Detect which cell encompasses the target text, then output its (x, y) center coordinate. 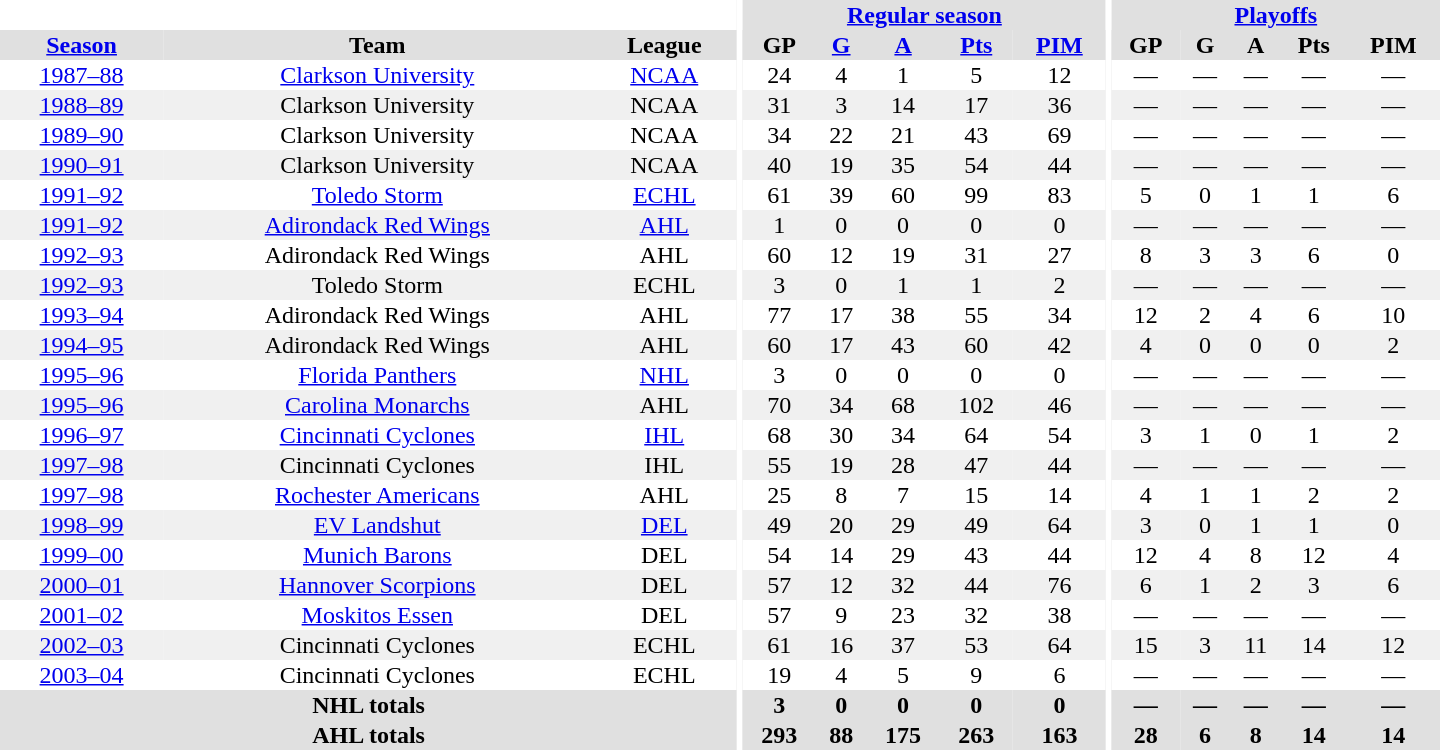
2002–03 (82, 645)
1988–89 (82, 105)
League (664, 45)
Moskitos Essen (377, 615)
1987–88 (82, 75)
NHL totals (368, 705)
1993–94 (82, 315)
53 (976, 645)
102 (976, 405)
1994–95 (82, 345)
Playoffs (1276, 15)
24 (780, 75)
163 (1060, 735)
11 (1256, 645)
25 (780, 495)
7 (904, 495)
Season (82, 45)
76 (1060, 585)
1998–99 (82, 525)
EV Landshut (377, 525)
22 (842, 135)
40 (780, 165)
70 (780, 405)
Munich Barons (377, 555)
16 (842, 645)
37 (904, 645)
Regular season (924, 15)
Hannover Scorpions (377, 585)
1989–90 (82, 135)
35 (904, 165)
46 (1060, 405)
1996–97 (82, 435)
39 (842, 195)
2001–02 (82, 615)
Carolina Monarchs (377, 405)
77 (780, 315)
30 (842, 435)
1990–91 (82, 165)
69 (1060, 135)
Team (377, 45)
Rochester Americans (377, 495)
NHL (664, 375)
27 (1060, 255)
99 (976, 195)
83 (1060, 195)
23 (904, 615)
2000–01 (82, 585)
36 (1060, 105)
AHL totals (368, 735)
293 (780, 735)
175 (904, 735)
88 (842, 735)
Florida Panthers (377, 375)
2003–04 (82, 675)
10 (1394, 315)
47 (976, 465)
1999–00 (82, 555)
263 (976, 735)
21 (904, 135)
20 (842, 525)
42 (1060, 345)
